Pinpoint the cell where the given text exists, returning its [X, Y] midpoint coordinate. 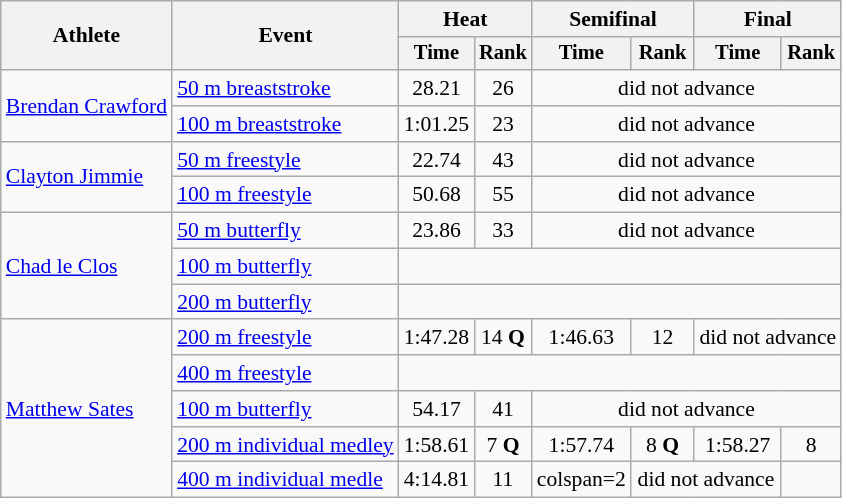
22.74 [436, 160]
14 Q [503, 338]
50 m butterfly [286, 231]
23 [503, 124]
4:14.81 [436, 480]
54.17 [436, 409]
1:57.74 [582, 445]
55 [503, 195]
50.68 [436, 195]
28.21 [436, 88]
100 m breaststroke [286, 124]
Athlete [86, 36]
41 [503, 409]
1:46.63 [582, 338]
7 Q [503, 445]
Event [286, 36]
400 m freestyle [286, 373]
1:01.25 [436, 124]
200 m freestyle [286, 338]
Final [768, 19]
1:58.27 [738, 445]
400 m individual medle [286, 480]
colspan=2 [582, 480]
Semifinal [614, 19]
11 [503, 480]
12 [663, 338]
Heat [466, 19]
26 [503, 88]
8 Q [663, 445]
8 [811, 445]
200 m individual medley [286, 445]
50 m freestyle [286, 160]
1:47.28 [436, 338]
33 [503, 231]
23.86 [436, 231]
100 m freestyle [286, 195]
Chad le Clos [86, 266]
200 m butterfly [286, 302]
43 [503, 160]
Matthew Sates [86, 409]
1:58.61 [436, 445]
Clayton Jimmie [86, 178]
Brendan Crawford [86, 106]
50 m breaststroke [286, 88]
